Detect which cell encompasses the target text, then output its [x, y] center coordinate. 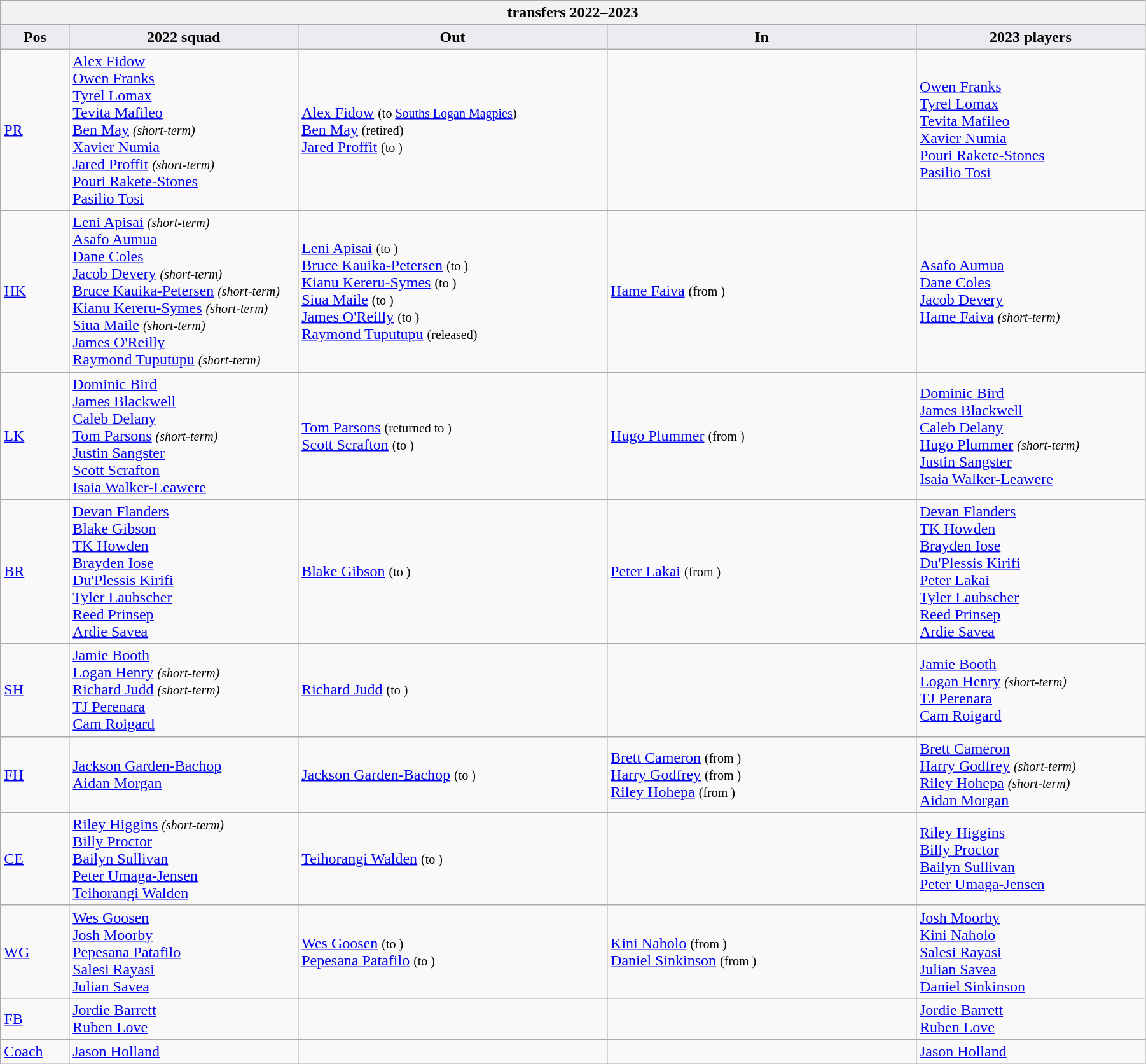
FH [35, 775]
Tom Parsons (returned to ) Scott Scrafton (to ) [453, 436]
SH [35, 690]
Teihorangi Walden (to ) [453, 859]
Blake Gibson (to ) [453, 571]
Jackson Garden-Bachop Aidan Morgan [184, 775]
Brett Cameron (from ) Harry Godfrey (from ) Riley Hohepa (from ) [762, 775]
Hugo Plummer (from ) [762, 436]
Jamie Booth Logan Henry (short-term) Richard Judd (short-term) TJ Perenara Cam Roigard [184, 690]
Jamie Booth Logan Henry (short-term)TJ Perenara Cam Roigard [1030, 690]
Pos [35, 37]
Richard Judd (to ) [453, 690]
2023 players [1030, 37]
Coach [35, 1051]
Devan Flanders Blake Gibson TK Howden Brayden Iose Du'Plessis Kirifi Tyler Laubscher Reed Prinsep Ardie Savea [184, 571]
transfers 2022–2023 [573, 13]
Hame Faiva (from ) [762, 291]
Leni Apisai (to ) Bruce Kauika-Petersen (to ) Kianu Kereru-Symes (to ) Siua Maile (to ) James O'Reilly (to ) Raymond Tuputupu (released) [453, 291]
Peter Lakai (from ) [762, 571]
Kini Naholo (from ) Daniel Sinkinson (from ) [762, 951]
Riley Higgins Billy Proctor Bailyn Sullivan Peter Umaga-Jensen [1030, 859]
Jackson Garden-Bachop (to ) [453, 775]
Alex Fidow (to Souths Logan Magpies) Ben May (retired) Jared Proffit (to ) [453, 130]
Owen Franks Tyrel Lomax Tevita Mafileo Xavier Numia Pouri Rakete-Stones Pasilio Tosi [1030, 130]
Out [453, 37]
WG [35, 951]
Wes Goosen Josh Moorby Pepesana Patafilo Salesi Rayasi Julian Savea [184, 951]
Josh Moorby Kini Naholo Salesi Rayasi Julian Savea Daniel Sinkinson [1030, 951]
Asafo Aumua Dane Coles Jacob Devery Hame Faiva (short-term) [1030, 291]
CE [35, 859]
Riley Higgins (short-term) Billy Proctor Bailyn Sullivan Peter Umaga-Jensen Teihorangi Walden [184, 859]
Wes Goosen (to ) Pepesana Patafilo (to ) [453, 951]
Alex Fidow Owen Franks Tyrel Lomax Tevita Mafileo Ben May (short-term) Xavier Numia Jared Proffit (short-term) Pouri Rakete-Stones Pasilio Tosi [184, 130]
Dominic Bird James Blackwell Caleb Delany Hugo Plummer (short-term) Justin Sangster Isaia Walker-Leawere [1030, 436]
FB [35, 1019]
BR [35, 571]
PR [35, 130]
Brett Cameron Harry Godfrey (short-term) Riley Hohepa (short-term) Aidan Morgan [1030, 775]
Dominic Bird James Blackwell Caleb Delany Tom Parsons (short-term) Justin Sangster Scott Scrafton Isaia Walker-Leawere [184, 436]
Devan Flanders TK Howden Brayden Iose Du'Plessis Kirifi Peter Lakai Tyler Laubscher Reed Prinsep Ardie Savea [1030, 571]
HK [35, 291]
In [762, 37]
2022 squad [184, 37]
LK [35, 436]
